Extract the [X, Y] coordinate from the center of the cell holding the provided text.  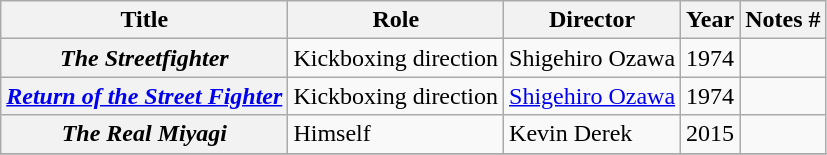
Notes # [783, 20]
Return of the Street Fighter [144, 96]
Himself [396, 134]
Director [592, 20]
Kevin Derek [592, 134]
2015 [710, 134]
Title [144, 20]
The Streetfighter [144, 58]
The Real Miyagi [144, 134]
Year [710, 20]
Role [396, 20]
